Detect which cell encompasses the target text, then output its [x, y] center coordinate. 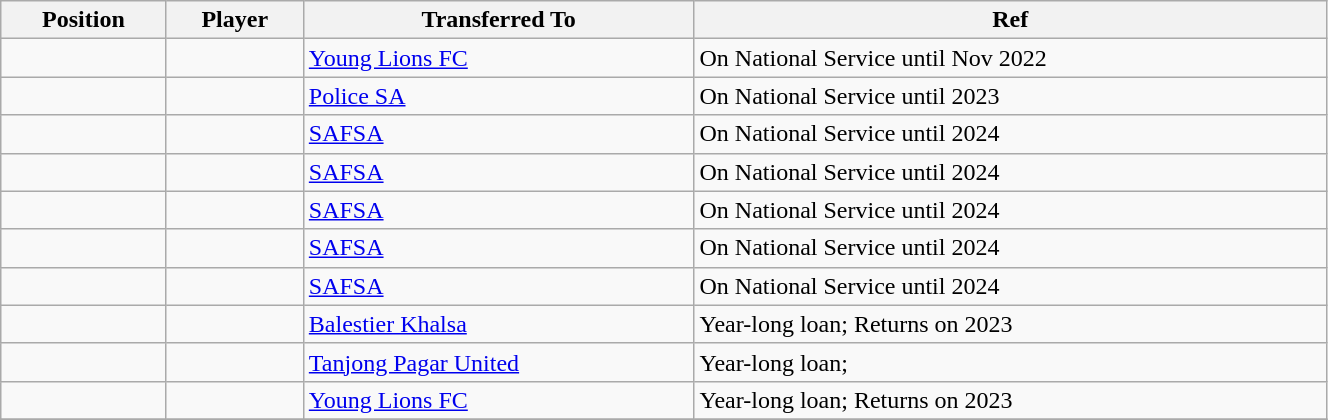
Transferred To [498, 20]
Balestier Khalsa [498, 324]
Player [234, 20]
On National Service until Nov 2022 [1010, 58]
On National Service until 2023 [1010, 96]
Year-long loan; [1010, 362]
Police SA [498, 96]
Tanjong Pagar United [498, 362]
Ref [1010, 20]
Position [84, 20]
